Find where the given text appears and provide that cell's center as [x, y] coordinate. 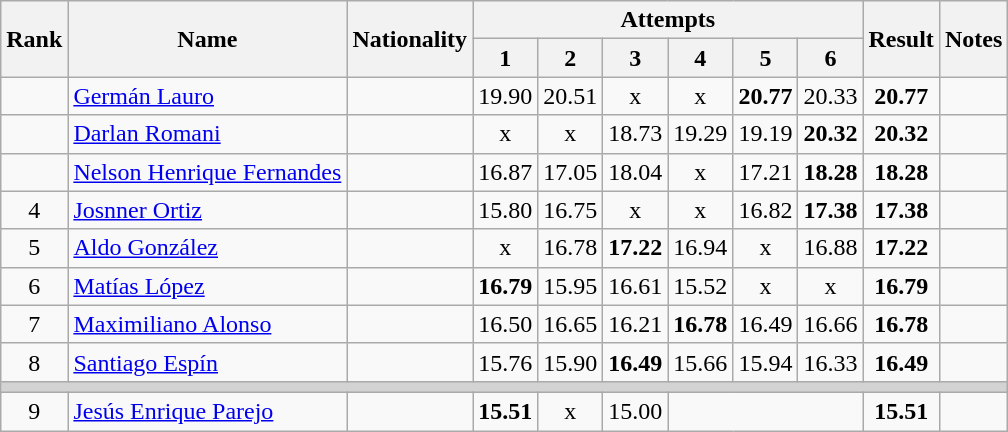
16.75 [570, 210]
Rank [34, 39]
19.90 [506, 96]
15.94 [766, 362]
2 [570, 58]
15.66 [700, 362]
16.65 [570, 324]
15.76 [506, 362]
1 [506, 58]
15.80 [506, 210]
Attempts [668, 20]
Josnner Ortiz [208, 210]
16.87 [506, 172]
Notes [973, 39]
15.90 [570, 362]
16.61 [636, 286]
16.33 [830, 362]
18.04 [636, 172]
16.88 [830, 248]
16.66 [830, 324]
16.50 [506, 324]
9 [34, 411]
Nelson Henrique Fernandes [208, 172]
Name [208, 39]
Matías López [208, 286]
Aldo González [208, 248]
Germán Lauro [208, 96]
Darlan Romani [208, 134]
17.05 [570, 172]
7 [34, 324]
19.19 [766, 134]
18.73 [636, 134]
17.21 [766, 172]
16.94 [700, 248]
Maximiliano Alonso [208, 324]
15.95 [570, 286]
3 [636, 58]
19.29 [700, 134]
Nationality [410, 39]
16.21 [636, 324]
Result [901, 39]
15.00 [636, 411]
15.52 [700, 286]
8 [34, 362]
Santiago Espín [208, 362]
20.51 [570, 96]
20.33 [830, 96]
Jesús Enrique Parejo [208, 411]
16.82 [766, 210]
